Extract the [X, Y] coordinate from the center of the cell holding the provided text.  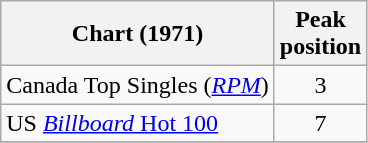
Peakposition [320, 34]
7 [320, 123]
Canada Top Singles (RPM) [138, 85]
US Billboard Hot 100 [138, 123]
Chart (1971) [138, 34]
3 [320, 85]
